Pinpoint the cell where the given text exists, returning its [x, y] midpoint coordinate. 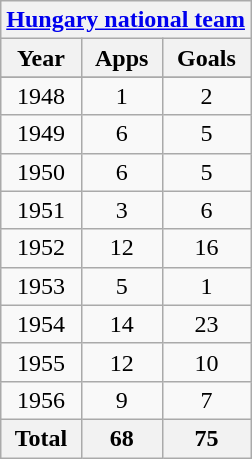
Goals [206, 58]
1948 [41, 96]
7 [206, 400]
Hungary national team [126, 20]
2 [206, 96]
1949 [41, 134]
1951 [41, 210]
1955 [41, 362]
1954 [41, 324]
14 [122, 324]
3 [122, 210]
1950 [41, 172]
Total [41, 438]
68 [122, 438]
9 [122, 400]
75 [206, 438]
Year [41, 58]
1956 [41, 400]
10 [206, 362]
1952 [41, 248]
1953 [41, 286]
23 [206, 324]
16 [206, 248]
Apps [122, 58]
